Provide the [x, y] coordinate of the cell's center where the given text is located.  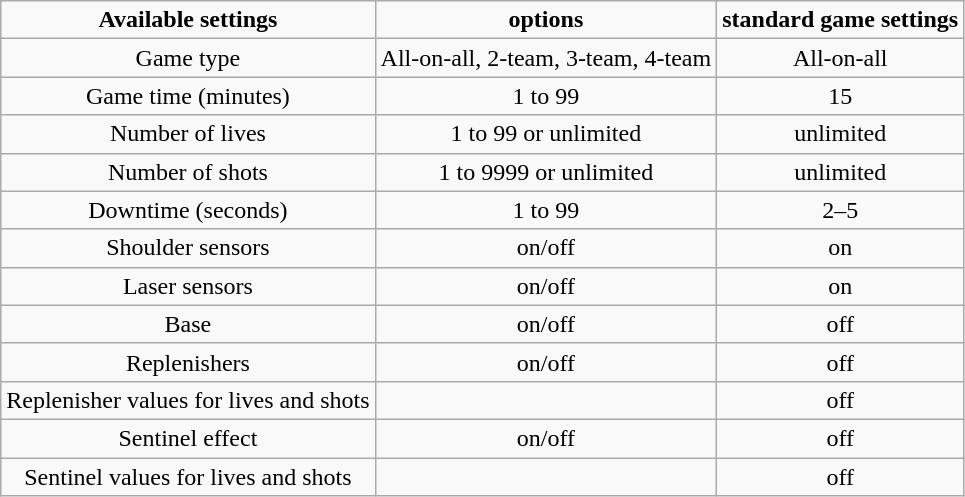
2–5 [840, 210]
Base [188, 324]
15 [840, 96]
All-on-all, 2-team, 3-team, 4-team [546, 58]
Game type [188, 58]
All-on-all [840, 58]
Available settings [188, 20]
Downtime (seconds) [188, 210]
options [546, 20]
Laser sensors [188, 286]
Replenishers [188, 362]
Shoulder sensors [188, 248]
Game time (minutes) [188, 96]
Sentinel values for lives and shots [188, 477]
Replenisher values for lives and shots [188, 400]
Number of lives [188, 134]
Number of shots [188, 172]
standard game settings [840, 20]
Sentinel effect [188, 438]
1 to 99 or unlimited [546, 134]
1 to 9999 or unlimited [546, 172]
